Locate the cell with the specified text and output its (x, y) center coordinate. 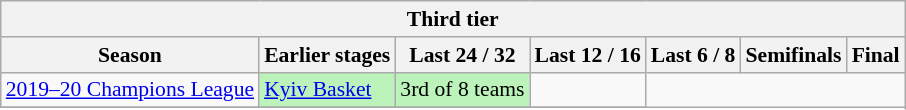
Final (876, 55)
Last 24 / 32 (462, 55)
3rd of 8 teams (462, 90)
Kyiv Basket (327, 90)
Earlier stages (327, 55)
2019–20 Champions League (130, 90)
Semifinals (793, 55)
Season (130, 55)
Last 6 / 8 (694, 55)
Third tier (453, 19)
Last 12 / 16 (588, 55)
